Return the (x, y) coordinate for the center point of the cell that contains the specified text.  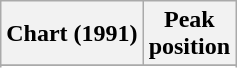
Chart (1991) (72, 34)
Peakposition (189, 34)
